Provide the (X, Y) coordinate of the cell's center where the given text is located.  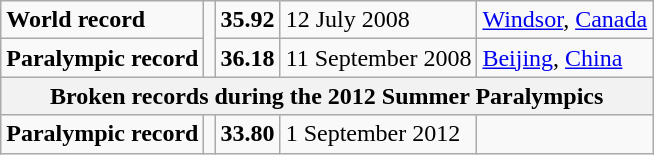
12 July 2008 (378, 20)
World record (102, 20)
Beijing, China (565, 58)
33.80 (248, 134)
36.18 (248, 58)
35.92 (248, 20)
Broken records during the 2012 Summer Paralympics (327, 96)
11 September 2008 (378, 58)
1 September 2012 (378, 134)
Windsor, Canada (565, 20)
